Return the [X, Y] coordinate for the center point of the cell that contains the specified text.  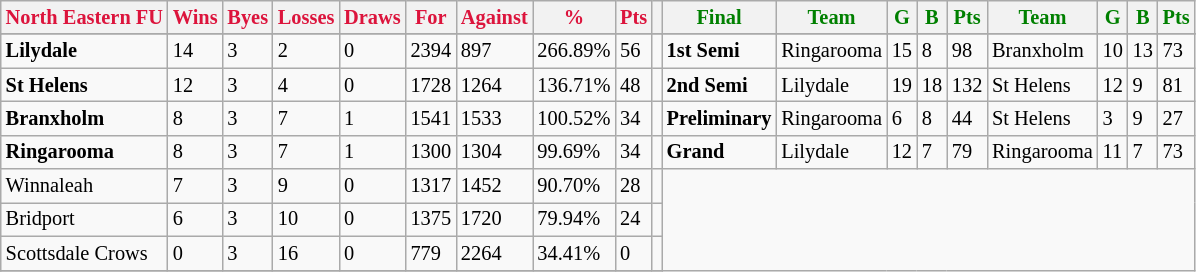
44 [967, 118]
1375 [431, 219]
24 [634, 219]
99.69% [574, 152]
1452 [494, 186]
81 [1176, 85]
266.89% [574, 51]
For [431, 17]
Draws [372, 17]
1720 [494, 219]
Grand [720, 152]
27 [1176, 118]
North Eastern FU [84, 17]
Wins [196, 17]
1533 [494, 118]
1541 [431, 118]
79.94% [574, 219]
19 [902, 85]
1317 [431, 186]
Byes [247, 17]
132 [967, 85]
Losses [306, 17]
79 [967, 152]
14 [196, 51]
779 [431, 253]
Preliminary [720, 118]
48 [634, 85]
2nd Semi [720, 85]
1264 [494, 85]
% [574, 17]
34.41% [574, 253]
Winnaleah [84, 186]
4 [306, 85]
136.71% [574, 85]
2 [306, 51]
98 [967, 51]
Final [720, 17]
18 [932, 85]
13 [1143, 51]
2264 [494, 253]
1728 [431, 85]
56 [634, 51]
897 [494, 51]
16 [306, 253]
2394 [431, 51]
11 [1113, 152]
Against [494, 17]
90.70% [574, 186]
15 [902, 51]
1300 [431, 152]
Scottsdale Crows [84, 253]
1st Semi [720, 51]
1304 [494, 152]
100.52% [574, 118]
Bridport [84, 219]
28 [634, 186]
